Output the [x, y] coordinate of the center of the cell containing the given text.  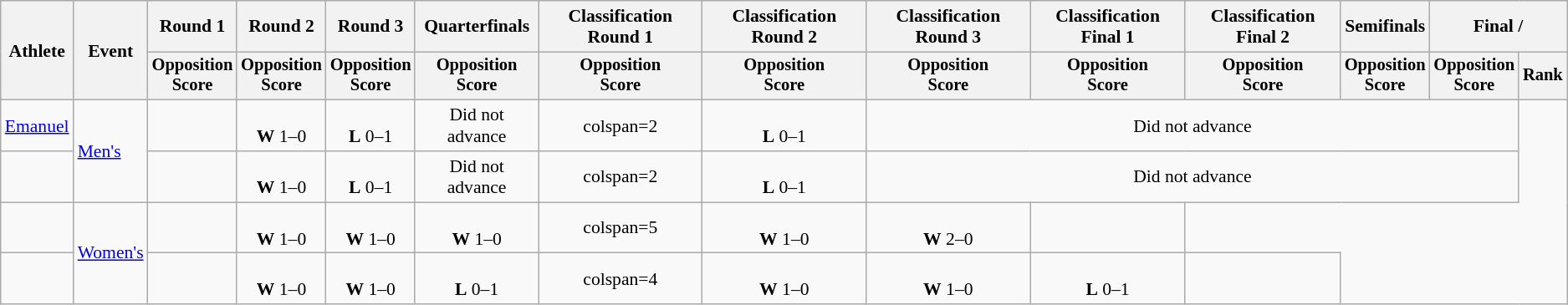
Rank [1543, 76]
Classification Final 2 [1263, 27]
colspan=5 [621, 227]
Classification Round 1 [621, 27]
Round 3 [371, 27]
W 2–0 [948, 227]
Round 1 [192, 27]
Classification Round 3 [948, 27]
colspan=4 [621, 279]
Event [110, 50]
Classification Round 2 [784, 27]
Women's [110, 253]
Semifinals [1385, 27]
Round 2 [281, 27]
Men's [110, 151]
Quarterfinals [477, 27]
Final / [1498, 27]
Classification Final 1 [1108, 27]
Athlete [37, 50]
Emanuel [37, 125]
